Provide the (X, Y) coordinate of the cell's center where the given text is located.  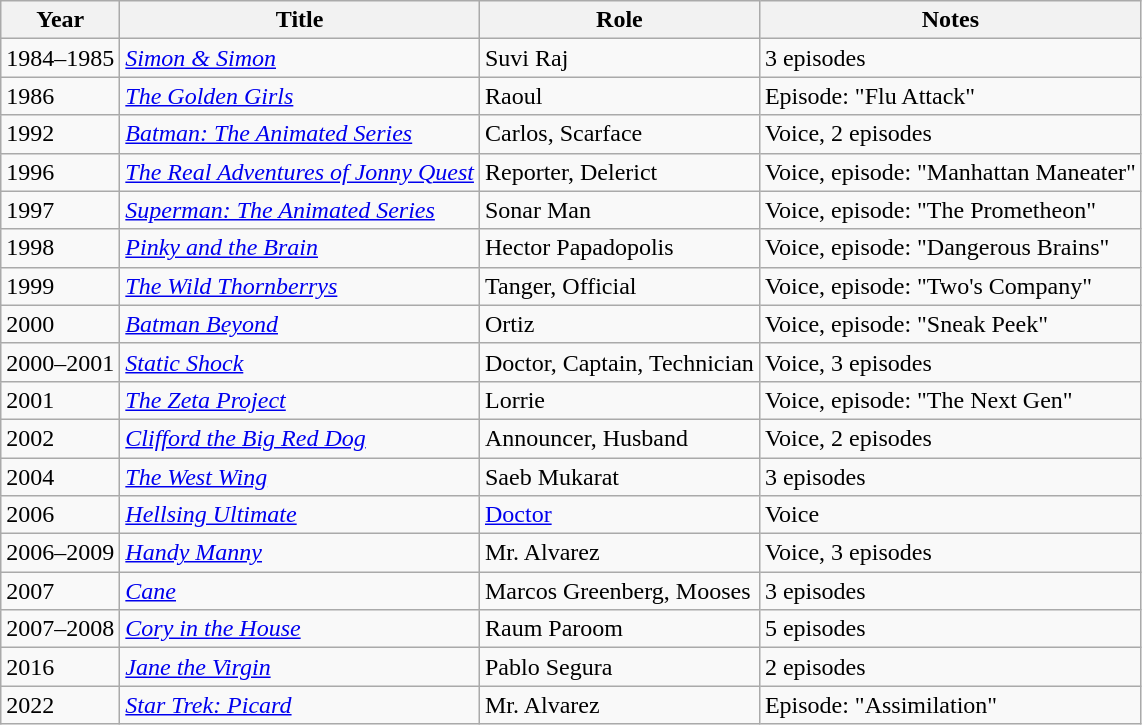
Title (300, 20)
Raoul (619, 96)
Year (60, 20)
2007 (60, 591)
The Wild Thornberrys (300, 286)
Voice, episode: "Dangerous Brains" (950, 248)
Voice (950, 515)
2001 (60, 400)
The West Wing (300, 477)
Carlos, Scarface (619, 134)
Announcer, Husband (619, 438)
Voice, episode: "The Next Gen" (950, 400)
2007–2008 (60, 629)
1992 (60, 134)
2004 (60, 477)
Cane (300, 591)
Simon & Simon (300, 58)
Pablo Segura (619, 667)
Star Trek: Picard (300, 705)
Ortiz (619, 324)
2 episodes (950, 667)
2002 (60, 438)
Voice, episode: "The Prometheon" (950, 210)
Static Shock (300, 362)
1984–1985 (60, 58)
1999 (60, 286)
Episode: "Flu Attack" (950, 96)
Marcos Greenberg, Mooses (619, 591)
Hellsing Ultimate (300, 515)
Voice, episode: "Two's Company" (950, 286)
2022 (60, 705)
The Zeta Project (300, 400)
Handy Manny (300, 553)
The Real Adventures of Jonny Quest (300, 172)
Sonar Man (619, 210)
2016 (60, 667)
1986 (60, 96)
1996 (60, 172)
Jane the Virgin (300, 667)
Lorrie (619, 400)
1997 (60, 210)
Role (619, 20)
Suvi Raj (619, 58)
Reporter, Delerict (619, 172)
Cory in the House (300, 629)
Voice, episode: "Sneak Peek" (950, 324)
Raum Paroom (619, 629)
The Golden Girls (300, 96)
Batman: The Animated Series (300, 134)
Pinky and the Brain (300, 248)
Doctor, Captain, Technician (619, 362)
Hector Papadopolis (619, 248)
Saeb Mukarat (619, 477)
Batman Beyond (300, 324)
Superman: The Animated Series (300, 210)
Tanger, Official (619, 286)
Voice, episode: "Manhattan Maneater" (950, 172)
2006–2009 (60, 553)
Episode: "Assimilation" (950, 705)
5 episodes (950, 629)
Doctor (619, 515)
2000–2001 (60, 362)
2000 (60, 324)
Notes (950, 20)
Clifford the Big Red Dog (300, 438)
2006 (60, 515)
1998 (60, 248)
